Return (X, Y) of the center of cell containing provided text 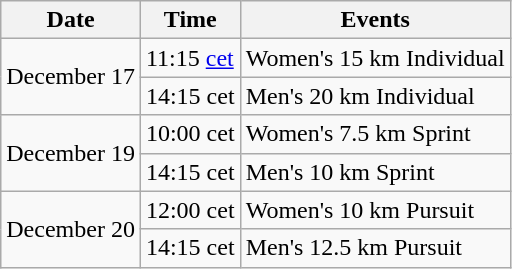
Women's 15 km Individual (375, 58)
Men's 20 km Individual (375, 96)
December 20 (71, 229)
Men's 10 km Sprint (375, 172)
Time (190, 20)
12:00 cet (190, 210)
Women's 7.5 km Sprint (375, 134)
Women's 10 km Pursuit (375, 210)
Events (375, 20)
11:15 cet (190, 58)
10:00 cet (190, 134)
Date (71, 20)
December 17 (71, 77)
Men's 12.5 km Pursuit (375, 248)
December 19 (71, 153)
